Detect which cell encompasses the target text, then output its [x, y] center coordinate. 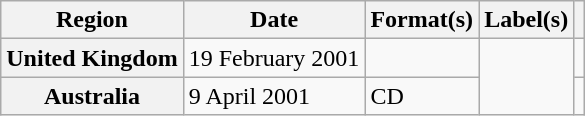
Date [274, 20]
United Kingdom [92, 58]
Region [92, 20]
Australia [92, 96]
Label(s) [526, 20]
9 April 2001 [274, 96]
CD [422, 96]
19 February 2001 [274, 58]
Format(s) [422, 20]
